Pinpoint the cell where the given text exists, returning its [x, y] midpoint coordinate. 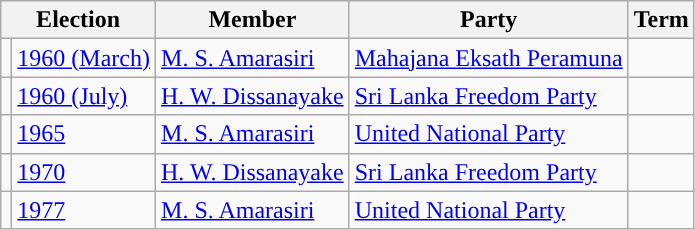
Mahajana Eksath Peramuna [488, 58]
Party [488, 20]
1960 (March) [84, 58]
Election [78, 20]
1965 [84, 134]
Term [661, 20]
Member [253, 20]
1977 [84, 210]
1960 (July) [84, 96]
1970 [84, 172]
